Capture the cell that displays the provided text and extract its (X, Y) central coordinate. 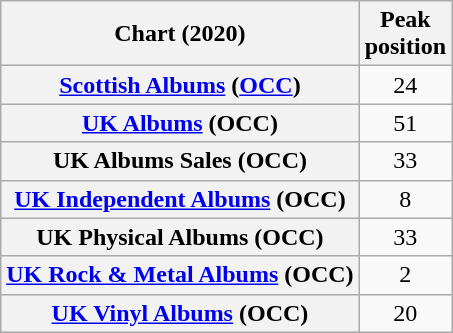
UK Albums Sales (OCC) (180, 161)
UK Rock & Metal Albums (OCC) (180, 275)
24 (405, 85)
8 (405, 199)
UK Independent Albums (OCC) (180, 199)
UK Albums (OCC) (180, 123)
Peakposition (405, 34)
Scottish Albums (OCC) (180, 85)
Chart (2020) (180, 34)
20 (405, 313)
51 (405, 123)
UK Physical Albums (OCC) (180, 237)
UK Vinyl Albums (OCC) (180, 313)
2 (405, 275)
